Scan for the cell matching the given text and deliver its [X, Y] coordinate at center. 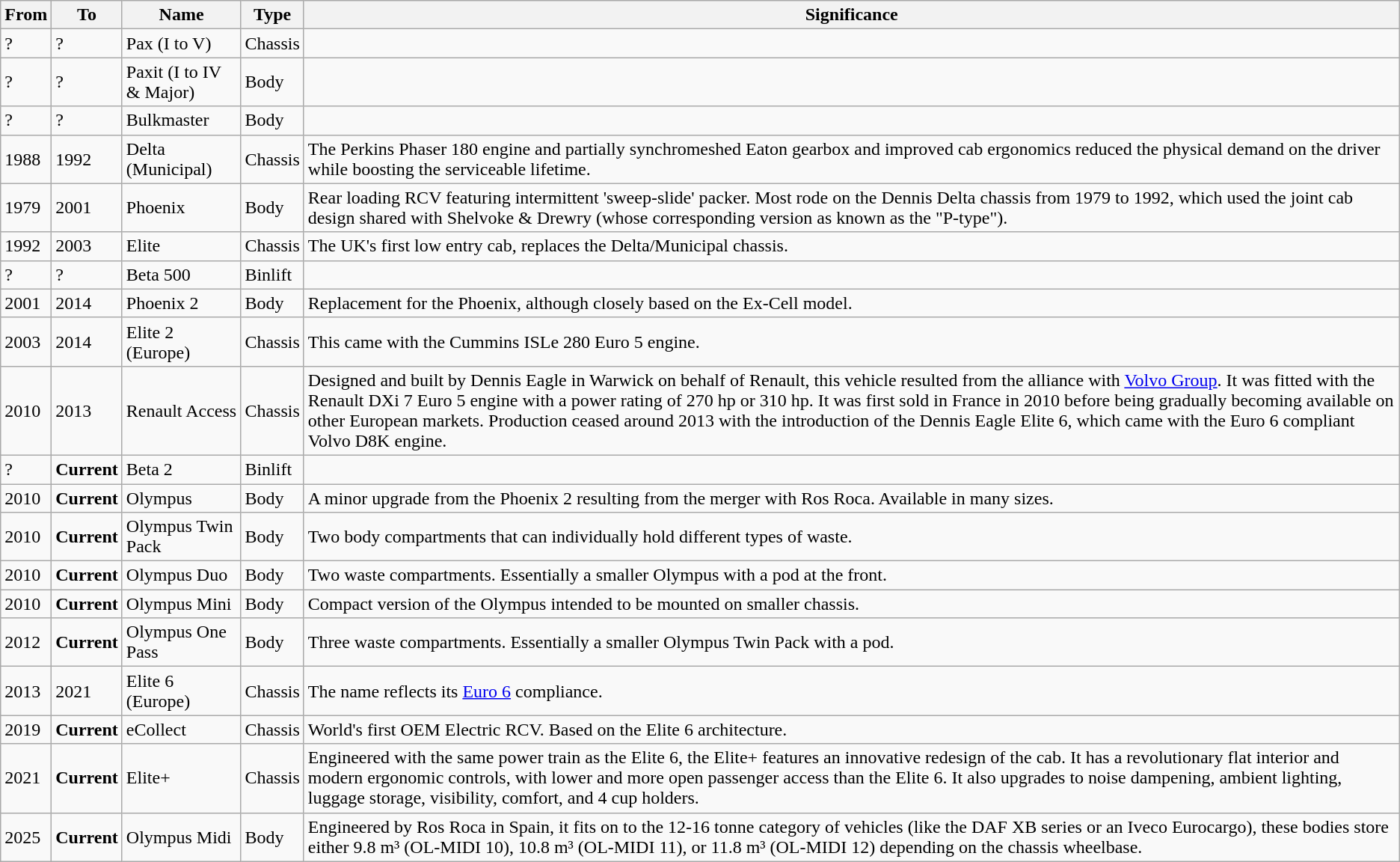
Olympus [181, 498]
Olympus Twin Pack [181, 537]
2019 [26, 730]
Phoenix [181, 208]
Compact version of the Olympus intended to be mounted on smaller chassis. [851, 604]
Significance [851, 15]
eCollect [181, 730]
2025 [26, 837]
A minor upgrade from the Phoenix 2 resulting from the merger with Ros Roca. Available in many sizes. [851, 498]
Olympus Midi [181, 837]
This came with the Cummins ISLe 280 Euro 5 engine. [851, 341]
Replacement for the Phoenix, although closely based on the Ex-Cell model. [851, 303]
1979 [26, 208]
The UK's first low entry cab, replaces the Delta/Municipal chassis. [851, 246]
Renault Access [181, 410]
Phoenix 2 [181, 303]
Olympus Duo [181, 575]
Two waste compartments. Essentially a smaller Olympus with a pod at the front. [851, 575]
Elite [181, 246]
Type [272, 15]
Paxit (I to IV & Major) [181, 82]
Elite 2 (Europe) [181, 341]
Bulkmaster [181, 120]
Name [181, 15]
Beta 2 [181, 469]
The name reflects its Euro 6 compliance. [851, 691]
1988 [26, 159]
Elite 6 (Europe) [181, 691]
Olympus One Pass [181, 642]
To [87, 15]
Elite+ [181, 778]
2012 [26, 642]
Three waste compartments. Essentially a smaller Olympus Twin Pack with a pod. [851, 642]
World's first OEM Electric RCV. Based on the Elite 6 architecture. [851, 730]
Olympus Mini [181, 604]
Delta (Municipal) [181, 159]
Pax (I to V) [181, 43]
Two body compartments that can individually hold different types of waste. [851, 537]
From [26, 15]
Beta 500 [181, 275]
